Detect which cell encompasses the target text, then output its (x, y) center coordinate. 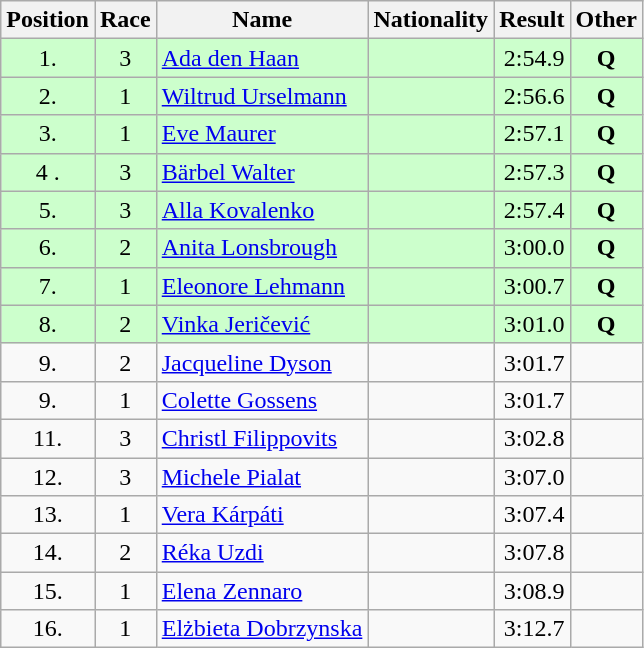
15. (48, 591)
Vera Kárpáti (262, 515)
3:07.8 (532, 553)
8. (48, 324)
Michele Pialat (262, 477)
Jacqueline Dyson (262, 362)
2:56.6 (532, 96)
3:07.0 (532, 477)
11. (48, 438)
Réka Uzdi (262, 553)
Elżbieta Dobrzynska (262, 629)
Result (532, 20)
Nationality (431, 20)
Alla Kovalenko (262, 210)
Anita Lonsbrough (262, 248)
12. (48, 477)
5. (48, 210)
3:00.7 (532, 286)
Elena Zennaro (262, 591)
3:08.9 (532, 591)
4 . (48, 172)
2. (48, 96)
14. (48, 553)
2:57.3 (532, 172)
Wiltrud Urselmann (262, 96)
Name (262, 20)
Race (125, 20)
Colette Gossens (262, 400)
Other (606, 20)
2:57.1 (532, 134)
Eleonore Lehmann (262, 286)
3:02.8 (532, 438)
Vinka Jeričević (262, 324)
1. (48, 58)
Bärbel Walter (262, 172)
3. (48, 134)
2:54.9 (532, 58)
16. (48, 629)
3:07.4 (532, 515)
Eve Maurer (262, 134)
3:01.0 (532, 324)
Position (48, 20)
3:00.0 (532, 248)
7. (48, 286)
6. (48, 248)
2:57.4 (532, 210)
3:12.7 (532, 629)
Christl Filippovits (262, 438)
Ada den Haan (262, 58)
13. (48, 515)
